For the text-containing cell, return its midpoint in (X, Y) coordinate format. 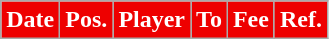
Fee (250, 20)
To (210, 20)
Player (152, 20)
Date (30, 20)
Ref. (300, 20)
Pos. (86, 20)
